Search for the cell housing the specified text and yield its (x, y) center coordinate. 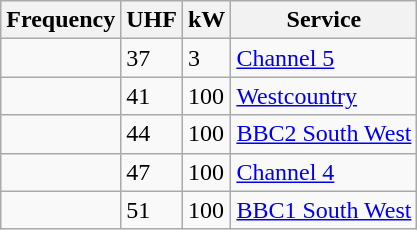
BBC2 South West (324, 134)
BBC1 South West (324, 210)
Frequency (61, 20)
Channel 4 (324, 172)
44 (152, 134)
37 (152, 58)
3 (206, 58)
UHF (152, 20)
Channel 5 (324, 58)
kW (206, 20)
51 (152, 210)
47 (152, 172)
Service (324, 20)
Westcountry (324, 96)
41 (152, 96)
